Locate the cell with the specified text and output its [x, y] center coordinate. 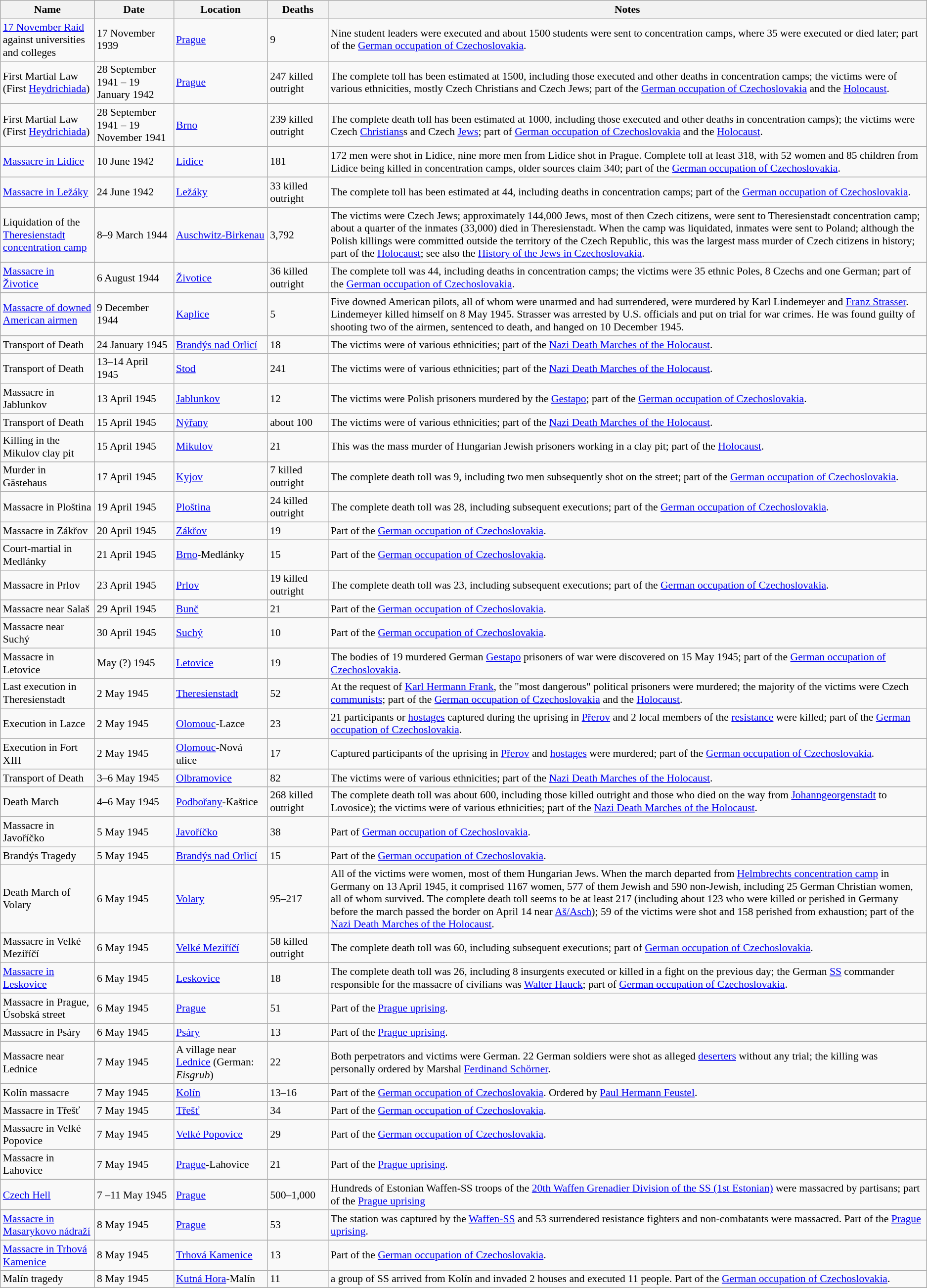
17 November 1939 [134, 40]
Massacre in Psáry [47, 1032]
34 [298, 1110]
17 November Raid against universities and colleges [47, 40]
Olbramovice [221, 778]
Part of German occupation of Czechoslovakia. [627, 832]
53 [298, 1225]
Massacre in Prague, Úsobská street [47, 1008]
38 [298, 832]
4–6 May 1945 [134, 801]
6 August 1944 [134, 278]
Massacre in Zákřov [47, 531]
Prlov [221, 585]
23 [298, 724]
Podbořany-Kaštice [221, 801]
The complete death toll was 60, including subsequent executions; part of German occupation of Czechoslovakia. [627, 948]
Liquidation of the Theresienstadt concentration camp [47, 235]
Massacre in Masarykovo nádraží [47, 1225]
Ploština [221, 507]
Date [134, 9]
Kutná Hora-Malín [221, 1279]
24 killed outright [298, 507]
Court-martial in Medlánky [47, 555]
Name [47, 9]
13–16 [298, 1093]
Velké Meziříčí [221, 948]
51 [298, 1008]
Massacre in Třešť [47, 1110]
11 [298, 1279]
Kyjov [221, 477]
Suchý [221, 633]
A village near Lednice (German: Eisgrub) [221, 1062]
Murder in Gästehaus [47, 477]
7 killed outright [298, 477]
Death March of Volary [47, 899]
Brandýs Tragedy [47, 856]
Execution in Fort XIII [47, 754]
30 April 1945 [134, 633]
3,792 [298, 235]
Mikulov [221, 446]
Massacre in Velké Popovice [47, 1135]
Massacre near Salaš [47, 609]
Leskovice [221, 978]
The complete toll has been estimated at 44, including deaths in concentration camps; part of the German occupation of Czechoslovakia. [627, 192]
58 killed outright [298, 948]
Nýřany [221, 423]
Last execution in Theresienstadt [47, 693]
Kaplice [221, 315]
22 [298, 1062]
Brno-Medlánky [221, 555]
239 killed outright [298, 126]
Prague-Lahovice [221, 1164]
241 [298, 368]
Volary [221, 899]
The complete death toll was 9, including two men subsequently shot on the street; part of the German occupation of Czechoslovakia. [627, 477]
12 [298, 399]
3–6 May 1945 [134, 778]
a group of SS arrived from Kolín and invaded 2 houses and executed 11 people. Part of the German occupation of Czechoslovakia. [627, 1279]
Třešť [221, 1110]
The complete death toll was 28, including subsequent executions; part of the German occupation of Czechoslovakia. [627, 507]
Massacre in Leskovice [47, 978]
Javoříčko [221, 832]
The bodies of 19 murdered German Gestapo prisoners of war were discovered on 15 May 1945; part of the German occupation of Czechoslovakia. [627, 663]
13 April 1945 [134, 399]
Massacre near Lednice [47, 1062]
36 killed outright [298, 278]
Olomouc-Lazce [221, 724]
28 September 1941 – 19 November 1941 [134, 126]
Massacre in Prlov [47, 585]
Death March [47, 801]
Theresienstadt [221, 693]
This was the mass murder of Hungarian Jewish prisoners working in a clay pit; part of the Holocaust. [627, 446]
Execution in Lazce [47, 724]
Kolín [221, 1093]
Massacre in Lidice [47, 162]
Životice [221, 278]
181 [298, 162]
13–14 April 1945 [134, 368]
10 [298, 633]
The victims were Polish prisoners murdered by the Gestapo; part of the German occupation of Czechoslovakia. [627, 399]
21 April 1945 [134, 555]
about 100 [298, 423]
Stod [221, 368]
95–217 [298, 899]
Letovice [221, 663]
Killing in the Mikulov clay pit [47, 446]
247 killed outright [298, 82]
9 December 1944 [134, 315]
Massacre in Životice [47, 278]
Massacre in Velké Meziříčí [47, 948]
Massacre near Suchý [47, 633]
Massacre in Javoříčko [47, 832]
Malín tragedy [47, 1279]
The complete death toll was 23, including subsequent executions; part of the German occupation of Czechoslovakia. [627, 585]
Brno [221, 126]
24 January 1945 [134, 345]
May (?) 1945 [134, 663]
28 September 1941 – 19 January 1942 [134, 82]
268 killed outright [298, 801]
23 April 1945 [134, 585]
Location [221, 9]
Massacre in Trhová Kamenice [47, 1255]
The station was captured by the Waffen-SS and 53 surrendered resistance fighters and non-combatants were massacred. Part of the Prague uprising. [627, 1225]
Auschwitz-Birkenau [221, 235]
82 [298, 778]
33 killed outright [298, 192]
29 April 1945 [134, 609]
Kolín massacre [47, 1093]
Massacre of downed American airmen [47, 315]
20 April 1945 [134, 531]
29 [298, 1135]
Bunč [221, 609]
19 killed outright [298, 585]
7 –11 May 1945 [134, 1195]
500–1,000 [298, 1195]
17 April 1945 [134, 477]
Czech Hell [47, 1195]
Trhová Kamenice [221, 1255]
Jablunkov [221, 399]
Part of the German occupation of Czechoslovakia. Ordered by Paul Hermann Feustel. [627, 1093]
Lidice [221, 162]
Massacre in Ležáky [47, 192]
52 [298, 693]
Ležáky [221, 192]
5 [298, 315]
Velké Popovice [221, 1135]
17 [298, 754]
Psáry [221, 1032]
Massacre in Lahovice [47, 1164]
Notes [627, 9]
Olomouc-Nová ulice [221, 754]
Zákřov [221, 531]
Massacre in Ploština [47, 507]
10 June 1942 [134, 162]
Deaths [298, 9]
9 [298, 40]
Captured participants of the uprising in Přerov and hostages were murdered; part of the German occupation of Czechoslovakia. [627, 754]
19 April 1945 [134, 507]
Massacre in Jablunkov [47, 399]
8–9 March 1944 [134, 235]
Massacre in Letovice [47, 663]
24 June 1942 [134, 192]
